Capture the cell that displays the provided text and extract its [X, Y] central coordinate. 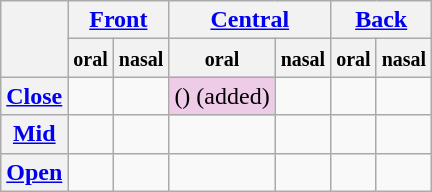
Mid [34, 134]
Front [118, 20]
Central [250, 20]
Open [34, 172]
() (added) [222, 96]
Close [34, 96]
Back [382, 20]
